Return the [X, Y] coordinate for the center point of the cell that contains the specified text.  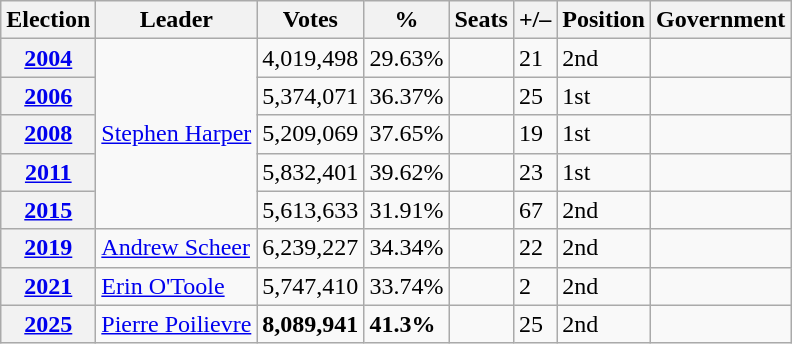
6,239,227 [310, 248]
2015 [48, 210]
22 [534, 248]
2006 [48, 96]
2 [534, 286]
Pierre Poilievre [176, 324]
5,832,401 [310, 172]
Government [721, 20]
Position [604, 20]
Leader [176, 20]
8,089,941 [310, 324]
29.63% [406, 58]
Erin O'Toole [176, 286]
37.65% [406, 134]
2019 [48, 248]
34.34% [406, 248]
2025 [48, 324]
2011 [48, 172]
5,747,410 [310, 286]
67 [534, 210]
+/– [534, 20]
5,613,633 [310, 210]
21 [534, 58]
23 [534, 172]
33.74% [406, 286]
Andrew Scheer [176, 248]
4,019,498 [310, 58]
% [406, 20]
Election [48, 20]
Seats [481, 20]
5,209,069 [310, 134]
36.37% [406, 96]
Votes [310, 20]
41.3% [406, 324]
31.91% [406, 210]
39.62% [406, 172]
2008 [48, 134]
2004 [48, 58]
Stephen Harper [176, 134]
5,374,071 [310, 96]
2021 [48, 286]
19 [534, 134]
